Detect which cell encompasses the target text, then output its [X, Y] center coordinate. 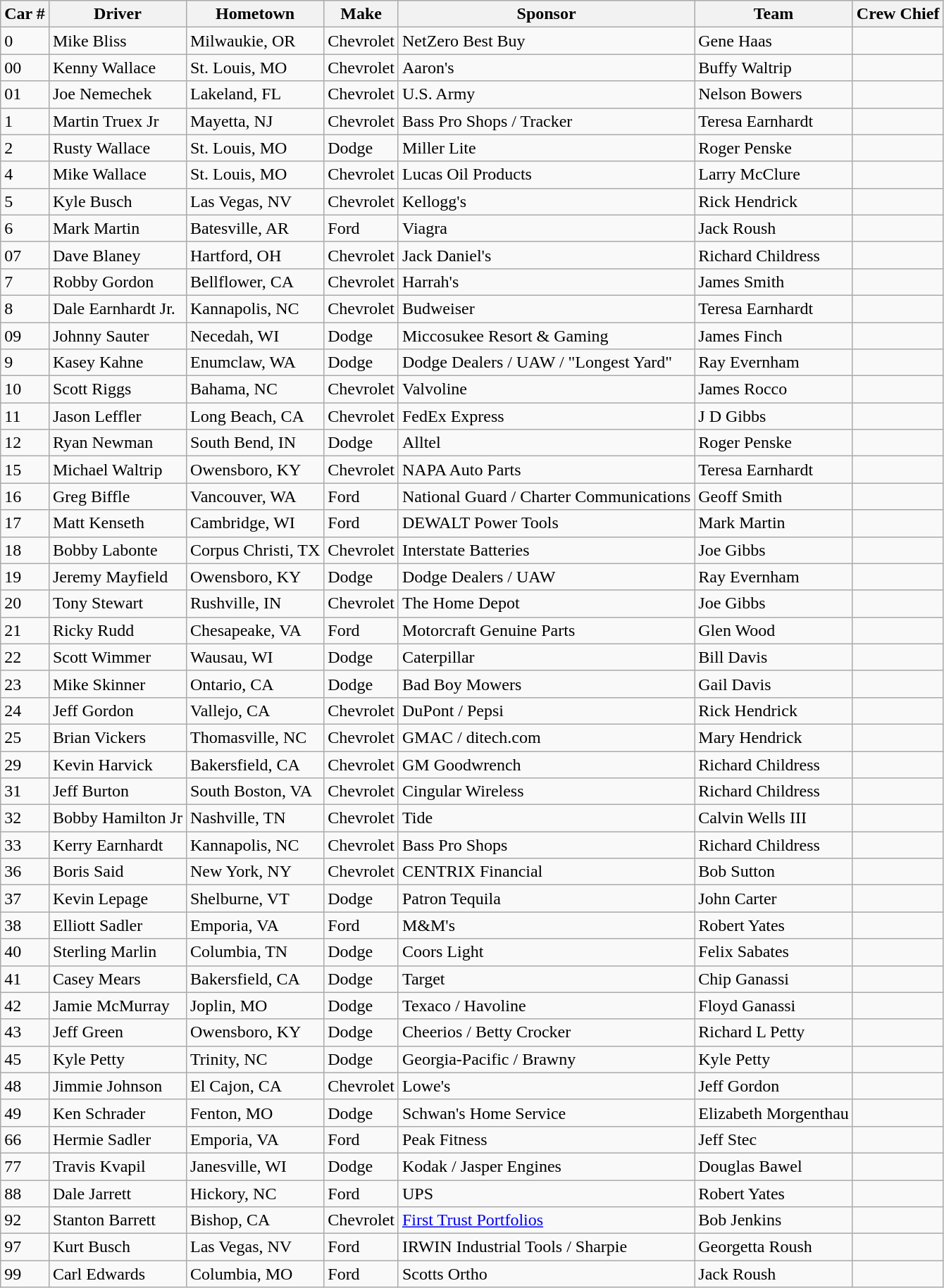
Buffy Waltrip [774, 68]
Ryan Newman [117, 443]
Jimmie Johnson [117, 1086]
Gene Haas [774, 41]
Floyd Ganassi [774, 1006]
19 [25, 577]
James Finch [774, 336]
Mary Hendrick [774, 737]
40 [25, 952]
Scott Riggs [117, 389]
New York, NY [255, 872]
Jamie McMurray [117, 1006]
Brian Vickers [117, 737]
Jason Leffler [117, 416]
Bob Jenkins [774, 1220]
22 [25, 657]
2 [25, 148]
GMAC / ditech.com [546, 737]
John Carter [774, 899]
11 [25, 416]
James Rocco [774, 389]
South Bend, IN [255, 443]
Columbia, TN [255, 952]
Ken Schrader [117, 1113]
DuPont / Pepsi [546, 711]
Nelson Bowers [774, 94]
32 [25, 818]
Bobby Labonte [117, 550]
Kurt Busch [117, 1247]
Georgetta Roush [774, 1247]
Bellflower, CA [255, 282]
Tony Stewart [117, 604]
41 [25, 979]
4 [25, 175]
1 [25, 121]
Dale Earnhardt Jr. [117, 308]
Dale Jarrett [117, 1194]
Bad Boy Mowers [546, 684]
National Guard / Charter Communications [546, 496]
CENTRIX Financial [546, 872]
M&M's [546, 925]
Crew Chief [898, 14]
Sponsor [546, 14]
First Trust Portfolios [546, 1220]
UPS [546, 1194]
Lowe's [546, 1086]
Lucas Oil Products [546, 175]
Rusty Wallace [117, 148]
Jeremy Mayfield [117, 577]
Casey Mears [117, 979]
Bobby Hamilton Jr [117, 818]
Dodge Dealers / UAW [546, 577]
42 [25, 1006]
07 [25, 255]
Motorcraft Genuine Parts [546, 630]
Felix Sabates [774, 952]
Ricky Rudd [117, 630]
Dodge Dealers / UAW / "Longest Yard" [546, 363]
Kevin Harvick [117, 764]
Glen Wood [774, 630]
Necedah, WI [255, 336]
J D Gibbs [774, 416]
Mike Bliss [117, 41]
Hometown [255, 14]
Scotts Ortho [546, 1274]
43 [25, 1032]
5 [25, 201]
Cingular Wireless [546, 792]
Lakeland, FL [255, 94]
Douglas Bawel [774, 1166]
48 [25, 1086]
Bahama, NC [255, 389]
Richard L Petty [774, 1032]
Elizabeth Morgenthau [774, 1113]
Schwan's Home Service [546, 1113]
Milwaukie, OR [255, 41]
Chip Ganassi [774, 979]
Fenton, MO [255, 1113]
Harrah's [546, 282]
29 [25, 764]
Greg Biffle [117, 496]
Interstate Batteries [546, 550]
21 [25, 630]
Alltel [546, 443]
Kellogg's [546, 201]
Elliott Sadler [117, 925]
Make [361, 14]
Janesville, WI [255, 1166]
Tide [546, 818]
Vallejo, CA [255, 711]
Geoff Smith [774, 496]
38 [25, 925]
Target [546, 979]
Bass Pro Shops / Tracker [546, 121]
Mike Wallace [117, 175]
Joe Nemechek [117, 94]
U.S. Army [546, 94]
0 [25, 41]
Bass Pro Shops [546, 845]
Gail Davis [774, 684]
Long Beach, CA [255, 416]
Martin Truex Jr [117, 121]
Joplin, MO [255, 1006]
El Cajon, CA [255, 1086]
Peak Fitness [546, 1139]
25 [25, 737]
Scott Wimmer [117, 657]
Miller Lite [546, 148]
Nashville, TN [255, 818]
Car # [25, 14]
10 [25, 389]
Corpus Christi, TX [255, 550]
Kevin Lepage [117, 899]
7 [25, 282]
Boris Said [117, 872]
Sterling Marlin [117, 952]
99 [25, 1274]
The Home Depot [546, 604]
Bishop, CA [255, 1220]
24 [25, 711]
Aaron's [546, 68]
Valvoline [546, 389]
01 [25, 94]
Dave Blaney [117, 255]
09 [25, 336]
Trinity, NC [255, 1059]
Hermie Sadler [117, 1139]
Larry McClure [774, 175]
18 [25, 550]
IRWIN Industrial Tools / Sharpie [546, 1247]
Hickory, NC [255, 1194]
Batesville, AR [255, 228]
Patron Tequila [546, 899]
Cambridge, WI [255, 523]
FedEx Express [546, 416]
Matt Kenseth [117, 523]
Budweiser [546, 308]
Cheerios / Betty Crocker [546, 1032]
Bob Sutton [774, 872]
Johnny Sauter [117, 336]
Miccosukee Resort & Gaming [546, 336]
Shelburne, VT [255, 899]
6 [25, 228]
20 [25, 604]
16 [25, 496]
Columbia, MO [255, 1274]
Bill Davis [774, 657]
Chesapeake, VA [255, 630]
12 [25, 443]
33 [25, 845]
Wausau, WI [255, 657]
NetZero Best Buy [546, 41]
Team [774, 14]
Jeff Green [117, 1032]
James Smith [774, 282]
49 [25, 1113]
Kyle Busch [117, 201]
15 [25, 470]
00 [25, 68]
Mayetta, NJ [255, 121]
Georgia-Pacific / Brawny [546, 1059]
36 [25, 872]
NAPA Auto Parts [546, 470]
South Boston, VA [255, 792]
Michael Waltrip [117, 470]
Ontario, CA [255, 684]
Coors Light [546, 952]
Kodak / Jasper Engines [546, 1166]
Robby Gordon [117, 282]
88 [25, 1194]
Calvin Wells III [774, 818]
9 [25, 363]
Jack Daniel's [546, 255]
66 [25, 1139]
92 [25, 1220]
Viagra [546, 228]
Kasey Kahne [117, 363]
23 [25, 684]
Driver [117, 14]
45 [25, 1059]
Carl Edwards [117, 1274]
37 [25, 899]
Caterpillar [546, 657]
8 [25, 308]
Jeff Burton [117, 792]
Thomasville, NC [255, 737]
Kenny Wallace [117, 68]
Stanton Barrett [117, 1220]
Texaco / Havoline [546, 1006]
GM Goodwrench [546, 764]
Jeff Stec [774, 1139]
Hartford, OH [255, 255]
31 [25, 792]
Enumclaw, WA [255, 363]
77 [25, 1166]
Rushville, IN [255, 604]
97 [25, 1247]
17 [25, 523]
Kerry Earnhardt [117, 845]
Travis Kvapil [117, 1166]
Vancouver, WA [255, 496]
DEWALT Power Tools [546, 523]
Mike Skinner [117, 684]
